From the cell containing the given text, extract its center point as (x, y) coordinate. 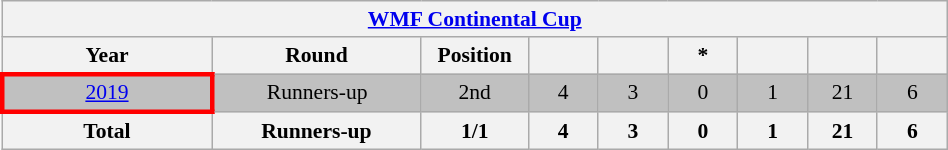
1/1 (474, 132)
WMF Continental Cup (474, 19)
Total (106, 132)
2nd (474, 94)
* (703, 56)
2019 (106, 94)
Round (316, 56)
Year (106, 56)
Position (474, 56)
